Return (x, y) of the center of cell containing provided text 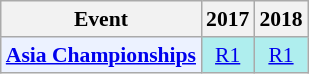
Asia Championships (101, 55)
Event (101, 19)
2018 (280, 19)
2017 (228, 19)
